Provide the [X, Y] coordinate of the cell's center where the given text is located.  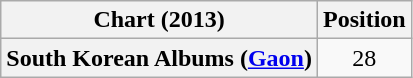
Chart (2013) [160, 20]
Position [364, 20]
28 [364, 58]
South Korean Albums (Gaon) [160, 58]
